Detect which cell encompasses the target text, then output its [x, y] center coordinate. 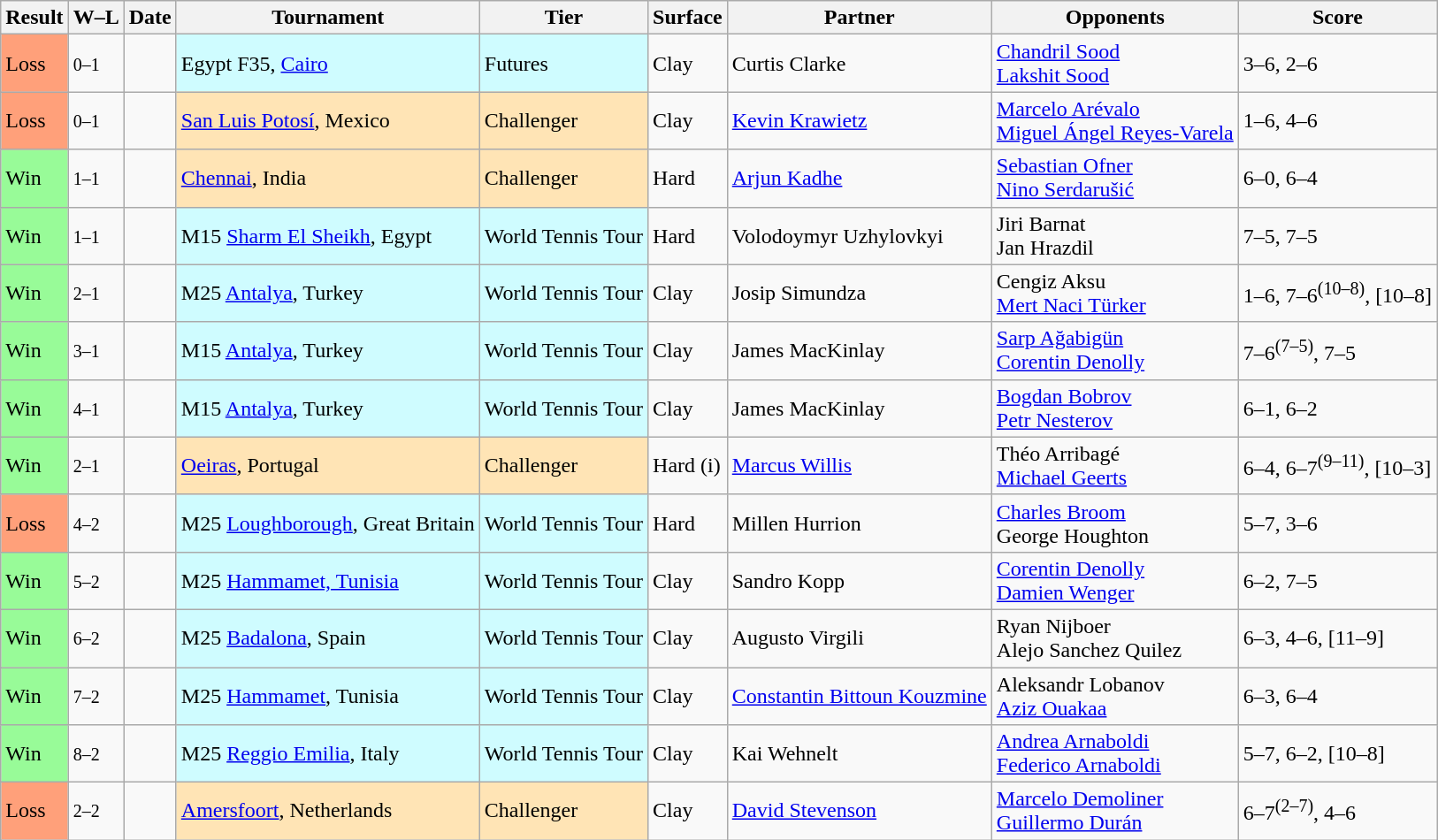
Millen Hurrion [860, 523]
3–6, 2–6 [1337, 64]
Charles Broom George Houghton [1114, 523]
Sarp Ağabigün Corentin Denolly [1114, 350]
6–2 [96, 638]
6–1, 6–2 [1337, 409]
6–7(2–7), 4–6 [1337, 812]
Chandril Sood Lakshit Sood [1114, 64]
Result [34, 18]
Partner [860, 18]
Sandro Kopp [860, 580]
Ryan Nijboer Alejo Sanchez Quilez [1114, 638]
W–L [96, 18]
5–7, 3–6 [1337, 523]
M25 Loughborough, Great Britain [327, 523]
Chennai, India [327, 179]
Date [150, 18]
Marcelo Arévalo Miguel Ángel Reyes-Varela [1114, 120]
Sebastian Ofner Nino Serdarušić [1114, 179]
6–3, 6–4 [1337, 695]
Score [1337, 18]
Kai Wehnelt [860, 753]
7–6(7–5), 7–5 [1337, 350]
Tournament [327, 18]
1–6, 7–6(10–8), [10–8] [1337, 294]
Kevin Krawietz [860, 120]
M25 Reggio Emilia, Italy [327, 753]
Augusto Virgili [860, 638]
3–1 [96, 350]
Bogdan Bobrov Petr Nesterov [1114, 409]
Opponents [1114, 18]
6–4, 6–7(9–11), [10–3] [1337, 465]
4–2 [96, 523]
Curtis Clarke [860, 64]
Volodoymyr Uzhylovkyi [860, 235]
Marcus Willis [860, 465]
Josip Simundza [860, 294]
Oeiras, Portugal [327, 465]
M25 Antalya, Turkey [327, 294]
7–2 [96, 695]
Corentin Denolly Damien Wenger [1114, 580]
Marcelo Demoliner Guillermo Durán [1114, 812]
Futures [563, 64]
Surface [688, 18]
San Luis Potosí, Mexico [327, 120]
Théo Arribagé Michael Geerts [1114, 465]
Andrea Arnaboldi Federico Arnaboldi [1114, 753]
6–0, 6–4 [1337, 179]
Arjun Kadhe [860, 179]
Constantin Bittoun Kouzmine [860, 695]
7–5, 7–5 [1337, 235]
2–2 [96, 812]
5–2 [96, 580]
Jiri Barnat Jan Hrazdil [1114, 235]
4–1 [96, 409]
Hard (i) [688, 465]
6–3, 4–6, [11–9] [1337, 638]
Cengiz Aksu Mert Naci Türker [1114, 294]
6–2, 7–5 [1337, 580]
1–6, 4–6 [1337, 120]
Egypt F35, Cairo [327, 64]
M15 Sharm El Sheikh, Egypt [327, 235]
Tier [563, 18]
David Stevenson [860, 812]
Aleksandr Lobanov Aziz Ouakaa [1114, 695]
M25 Badalona, Spain [327, 638]
5–7, 6–2, [10–8] [1337, 753]
8–2 [96, 753]
Amersfoort, Netherlands [327, 812]
